Identify which cell holds the provided text, then report its [X, Y] central coordinate. 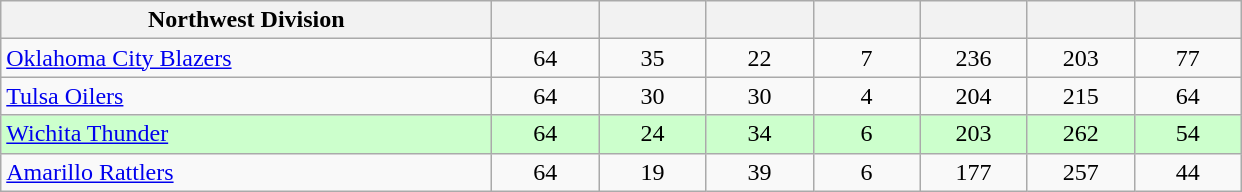
Oklahoma City Blazers [246, 58]
44 [1188, 172]
Tulsa Oilers [246, 96]
257 [1080, 172]
24 [652, 134]
54 [1188, 134]
22 [760, 58]
34 [760, 134]
Amarillo Rattlers [246, 172]
39 [760, 172]
262 [1080, 134]
19 [652, 172]
204 [974, 96]
77 [1188, 58]
Wichita Thunder [246, 134]
35 [652, 58]
Northwest Division [246, 20]
177 [974, 172]
236 [974, 58]
4 [866, 96]
7 [866, 58]
215 [1080, 96]
